Return [x, y] of the center of cell containing provided text 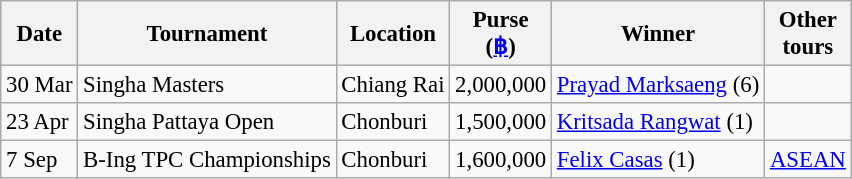
7 Sep [40, 160]
Location [393, 34]
Date [40, 34]
2,000,000 [501, 85]
Felix Casas (1) [658, 160]
Winner [658, 34]
Purse(฿) [501, 34]
Singha Pattaya Open [207, 122]
Prayad Marksaeng (6) [658, 85]
B-Ing TPC Championships [207, 160]
Othertours [808, 34]
Singha Masters [207, 85]
30 Mar [40, 85]
ASEAN [808, 160]
23 Apr [40, 122]
Kritsada Rangwat (1) [658, 122]
Chiang Rai [393, 85]
1,500,000 [501, 122]
1,600,000 [501, 160]
Tournament [207, 34]
